Identify which cell holds the provided text, then report its (X, Y) central coordinate. 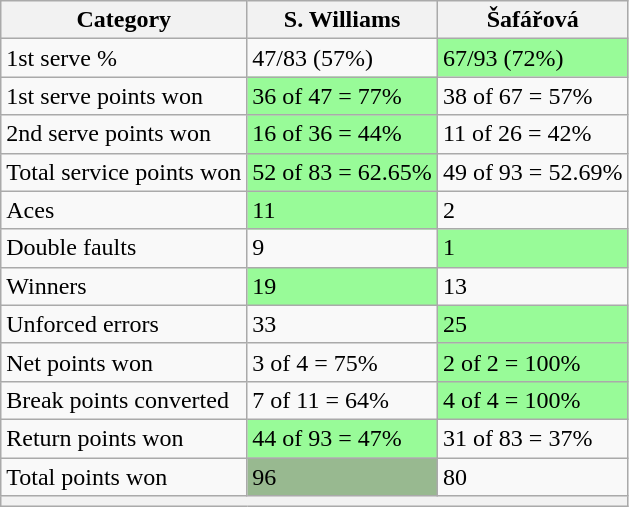
1 (532, 248)
3 of 4 = 75% (342, 362)
Aces (124, 210)
Unforced errors (124, 324)
Winners (124, 286)
1st serve % (124, 58)
33 (342, 324)
52 of 83 = 62.65% (342, 172)
11 (342, 210)
Break points converted (124, 400)
2nd serve points won (124, 134)
31 of 83 = 37% (532, 438)
Category (124, 20)
13 (532, 286)
11 of 26 = 42% (532, 134)
Net points won (124, 362)
25 (532, 324)
36 of 47 = 77% (342, 96)
Total service points won (124, 172)
16 of 36 = 44% (342, 134)
7 of 11 = 64% (342, 400)
96 (342, 477)
44 of 93 = 47% (342, 438)
1st serve points won (124, 96)
Šafářová (532, 20)
2 of 2 = 100% (532, 362)
Total points won (124, 477)
Double faults (124, 248)
4 of 4 = 100% (532, 400)
19 (342, 286)
9 (342, 248)
49 of 93 = 52.69% (532, 172)
80 (532, 477)
67/93 (72%) (532, 58)
S. Williams (342, 20)
2 (532, 210)
38 of 67 = 57% (532, 96)
Return points won (124, 438)
47/83 (57%) (342, 58)
